Return [x, y] of the center of cell containing provided text 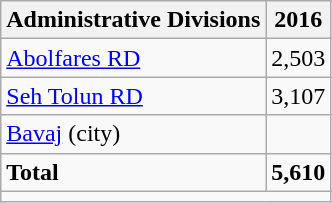
2,503 [298, 58]
Abolfares RD [134, 58]
Administrative Divisions [134, 20]
3,107 [298, 96]
Total [134, 172]
2016 [298, 20]
5,610 [298, 172]
Seh Tolun RD [134, 96]
Bavaj (city) [134, 134]
